Locate the cell with the specified text and output its [x, y] center coordinate. 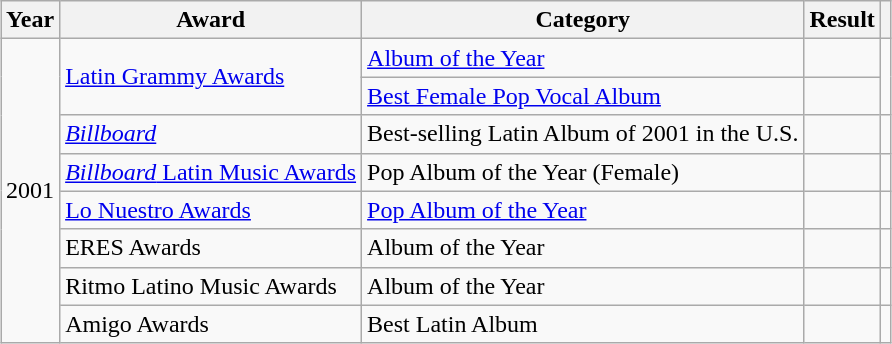
2001 [30, 191]
Category [583, 20]
Pop Album of the Year [583, 210]
Year [30, 20]
Ritmo Latino Music Awards [211, 286]
ERES Awards [211, 248]
Amigo Awards [211, 324]
Best-selling Latin Album of 2001 in the U.S. [583, 134]
Billboard [211, 134]
Billboard Latin Music Awards [211, 172]
Pop Album of the Year (Female) [583, 172]
Lo Nuestro Awards [211, 210]
Best Latin Album [583, 324]
Latin Grammy Awards [211, 77]
Best Female Pop Vocal Album [583, 96]
Result [842, 20]
Award [211, 20]
